Pinpoint the cell where the given text exists, returning its (x, y) midpoint coordinate. 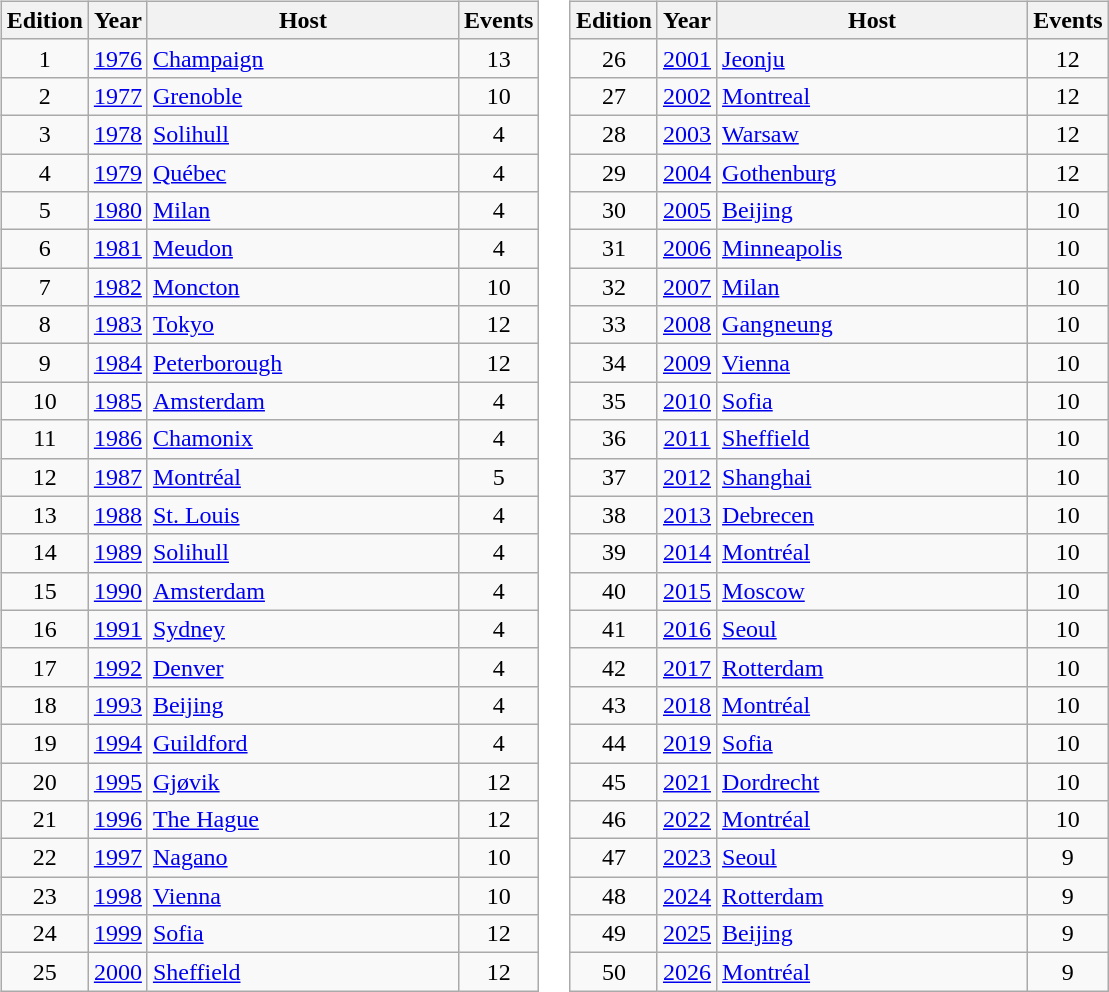
St. Louis (302, 515)
2016 (686, 629)
43 (614, 705)
Gangneung (872, 325)
2026 (686, 972)
26 (614, 58)
44 (614, 743)
29 (614, 173)
Jeonju (872, 58)
15 (44, 591)
2021 (686, 781)
2003 (686, 134)
2007 (686, 287)
1994 (118, 743)
Dordrecht (872, 781)
23 (44, 896)
Shanghai (872, 477)
Warsaw (872, 134)
31 (614, 249)
2015 (686, 591)
25 (44, 972)
2014 (686, 553)
2019 (686, 743)
2001 (686, 58)
1997 (118, 858)
1990 (118, 591)
47 (614, 858)
16 (44, 629)
30 (614, 211)
Gothenburg (872, 173)
2018 (686, 705)
27 (614, 96)
1987 (118, 477)
1989 (118, 553)
7 (44, 287)
1983 (118, 325)
1977 (118, 96)
24 (44, 934)
Guildford (302, 743)
2022 (686, 820)
1984 (118, 363)
Denver (302, 667)
17 (44, 667)
46 (614, 820)
50 (614, 972)
45 (614, 781)
6 (44, 249)
Champaign (302, 58)
Nagano (302, 858)
1995 (118, 781)
2012 (686, 477)
33 (614, 325)
The Hague (302, 820)
8 (44, 325)
1980 (118, 211)
35 (614, 401)
1978 (118, 134)
41 (614, 629)
32 (614, 287)
2025 (686, 934)
1 (44, 58)
11 (44, 439)
1993 (118, 705)
Tokyo (302, 325)
1985 (118, 401)
2013 (686, 515)
1986 (118, 439)
1998 (118, 896)
34 (614, 363)
2017 (686, 667)
Grenoble (302, 96)
20 (44, 781)
2005 (686, 211)
48 (614, 896)
22 (44, 858)
1976 (118, 58)
2009 (686, 363)
2024 (686, 896)
42 (614, 667)
1999 (118, 934)
1988 (118, 515)
2000 (118, 972)
1991 (118, 629)
36 (614, 439)
49 (614, 934)
40 (614, 591)
2006 (686, 249)
2002 (686, 96)
19 (44, 743)
Moscow (872, 591)
28 (614, 134)
Minneapolis (872, 249)
2 (44, 96)
Montreal (872, 96)
2004 (686, 173)
21 (44, 820)
14 (44, 553)
Chamonix (302, 439)
2011 (686, 439)
Peterborough (302, 363)
Moncton (302, 287)
39 (614, 553)
1979 (118, 173)
18 (44, 705)
2023 (686, 858)
2008 (686, 325)
1992 (118, 667)
3 (44, 134)
1996 (118, 820)
Meudon (302, 249)
37 (614, 477)
Gjøvik (302, 781)
Sydney (302, 629)
Québec (302, 173)
2010 (686, 401)
Debrecen (872, 515)
38 (614, 515)
1981 (118, 249)
1982 (118, 287)
